From the cell containing the given text, extract its center point as (x, y) coordinate. 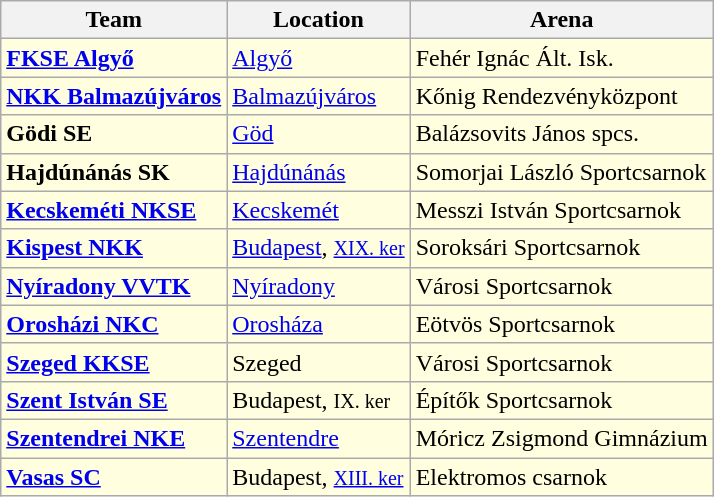
Arena (562, 20)
Fehér Ignác Ált. Isk. (562, 58)
Kecskeméti NKSE (114, 210)
Szeged KKSE (114, 362)
Elektromos csarnok (562, 477)
Balázsovits János spcs. (562, 134)
Hajdúnánás SK (114, 172)
Orosházi NKC (114, 324)
Szentendre (318, 438)
Nyíradony (318, 286)
Budapest, XIX. ker (318, 248)
Budapest, XIII. ker (318, 477)
Gödi SE (114, 134)
Team (114, 20)
Kőnig Rendezvényközpont (562, 96)
Kispest NKK (114, 248)
Location (318, 20)
Nyíradony VVTK (114, 286)
Göd (318, 134)
Építők Sportcsarnok (562, 400)
Messzi István Sportcsarnok (562, 210)
Orosháza (318, 324)
NKK Balmazújváros (114, 96)
Algyő (318, 58)
Kecskemét (318, 210)
Budapest, IX. ker (318, 400)
Vasas SC (114, 477)
Balmazújváros (318, 96)
FKSE Algyő (114, 58)
Móricz Zsigmond Gimnázium (562, 438)
Hajdúnánás (318, 172)
Somorjai László Sportcsarnok (562, 172)
Szent István SE (114, 400)
Eötvös Sportcsarnok (562, 324)
Szentendrei NKE (114, 438)
Szeged (318, 362)
Soroksári Sportcsarnok (562, 248)
